Extract the (X, Y) coordinate from the center of the cell holding the provided text.  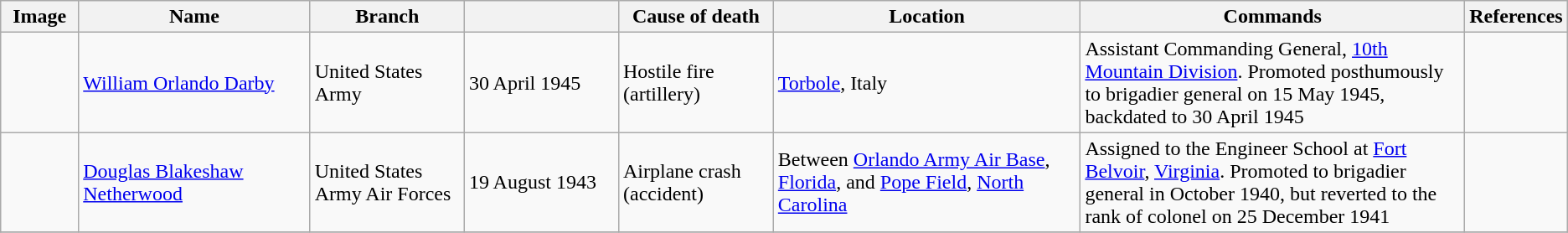
Image (40, 17)
Hostile fire (artillery) (695, 82)
William Orlando Darby (194, 82)
United States Army (387, 82)
Torbole, Italy (926, 82)
United States Army Air Forces (387, 183)
Douglas Blakeshaw Netherwood (194, 183)
Name (194, 17)
19 August 1943 (541, 183)
References (1516, 17)
Location (926, 17)
30 April 1945 (541, 82)
Assistant Commanding General, 10th Mountain Division. Promoted posthumously to brigadier general on 15 May 1945, backdated to 30 April 1945 (1273, 82)
Commands (1273, 17)
Branch (387, 17)
Cause of death (695, 17)
Between Orlando Army Air Base, Florida, and Pope Field, North Carolina (926, 183)
Airplane crash (accident) (695, 183)
